Locate the cell with the specified text and output its (X, Y) center coordinate. 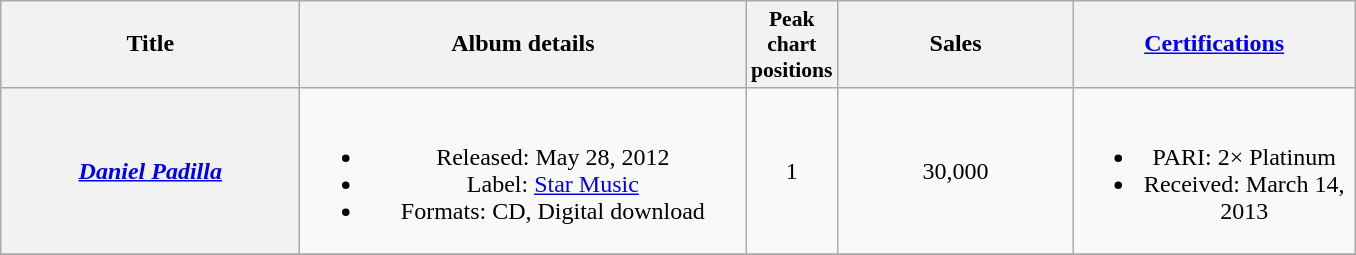
Peak chart positions (792, 44)
Title (150, 44)
Sales (956, 44)
Certifications (1214, 44)
1 (792, 170)
PARI: 2× PlatinumReceived: March 14, 2013 (1214, 170)
Album details (523, 44)
Daniel Padilla (150, 170)
Released: May 28, 2012Label: Star MusicFormats: CD, Digital download (523, 170)
30,000 (956, 170)
